Provide the (X, Y) coordinate of the cell's center where the given text is located.  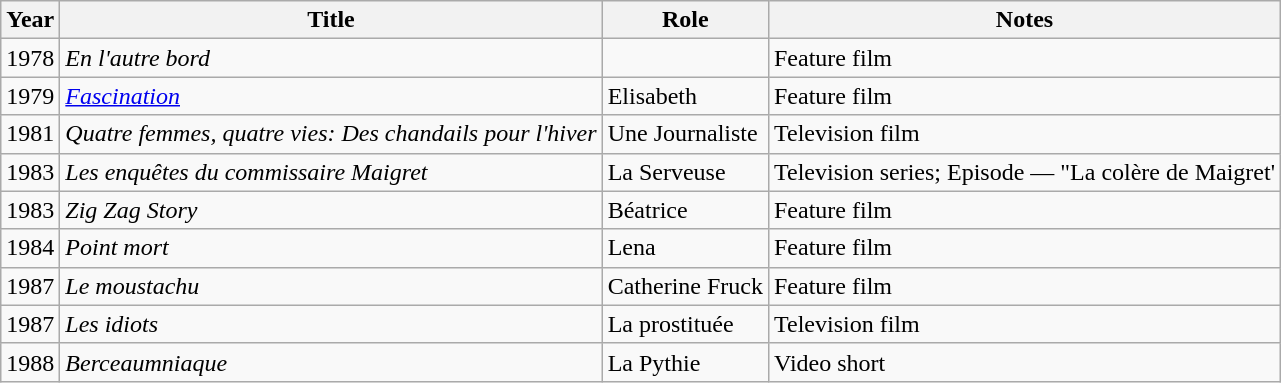
1981 (30, 134)
La Serveuse (685, 172)
En l'autre bord (331, 58)
Catherine Fruck (685, 286)
Béatrice (685, 210)
1979 (30, 96)
Quatre femmes, quatre vies: Des chandails pour l'hiver (331, 134)
1984 (30, 248)
Role (685, 20)
Video short (1024, 362)
Fascination (331, 96)
Notes (1024, 20)
Berceaumniaque (331, 362)
Lena (685, 248)
Une Journaliste (685, 134)
Year (30, 20)
1988 (30, 362)
La prostituée (685, 324)
Le moustachu (331, 286)
Television series; Episode — "La colère de Maigret' (1024, 172)
Title (331, 20)
Les idiots (331, 324)
Elisabeth (685, 96)
Zig Zag Story (331, 210)
La Pythie (685, 362)
1978 (30, 58)
Les enquêtes du commissaire Maigret (331, 172)
Point mort (331, 248)
